Pinpoint the cell where the given text exists, returning its (X, Y) midpoint coordinate. 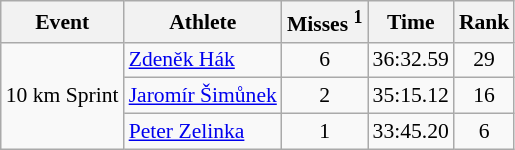
2 (325, 96)
1 (325, 132)
Jaromír Šimůnek (203, 96)
Misses 1 (325, 22)
35:15.12 (411, 96)
33:45.20 (411, 132)
Peter Zelinka (203, 132)
36:32.59 (411, 60)
Zdeněk Hák (203, 60)
10 km Sprint (62, 96)
Athlete (203, 22)
16 (484, 96)
Rank (484, 22)
Time (411, 22)
29 (484, 60)
Event (62, 22)
